Detect which cell encompasses the target text, then output its [X, Y] center coordinate. 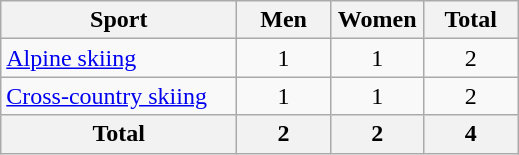
Alpine skiing [119, 58]
Women [377, 20]
Cross-country skiing [119, 96]
Sport [119, 20]
4 [471, 134]
Men [284, 20]
